Extract the [X, Y] coordinate from the center of the cell holding the provided text.  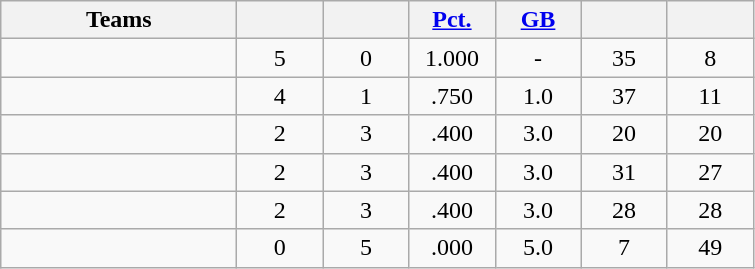
Pct. [452, 20]
.000 [452, 248]
11 [710, 96]
1.000 [452, 58]
8 [710, 58]
.750 [452, 96]
35 [624, 58]
49 [710, 248]
1 [366, 96]
1.0 [538, 96]
27 [710, 172]
31 [624, 172]
GB [538, 20]
5.0 [538, 248]
4 [280, 96]
7 [624, 248]
37 [624, 96]
- [538, 58]
Teams [119, 20]
